Search for the cell housing the specified text and yield its [X, Y] center coordinate. 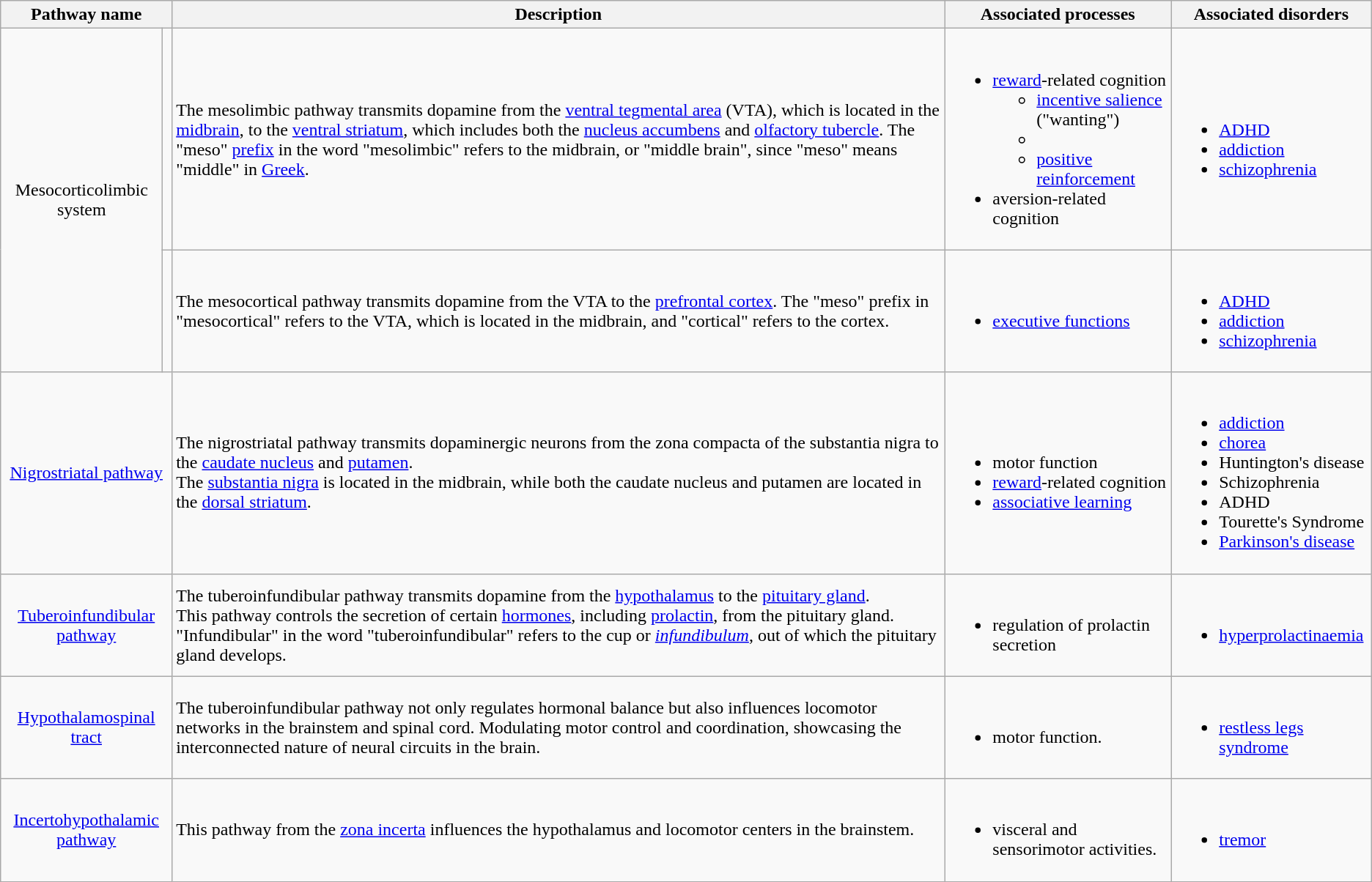
addictionchoreaHuntington's diseaseSchizophreniaADHDTourette's SyndromeParkinson's disease [1272, 473]
reward-related cognitionincentive salience ("wanting")positive reinforcementaversion-related cognition [1058, 139]
Tuberoinfundibular pathway [86, 625]
Pathway name [86, 15]
Incertohypothalamic pathway [86, 830]
Nigrostriatal pathway [86, 473]
regulation of prolactin secretion [1058, 625]
restless legs syndrome [1272, 727]
Associated disorders [1272, 15]
executive functions [1058, 311]
Associated processes [1058, 15]
hyperprolactinaemia [1272, 625]
tremor [1272, 830]
motor functionreward-related cognitionassociative learning [1058, 473]
Hypothalamospinal tract [86, 727]
motor function. [1058, 727]
Description [558, 15]
Mesocorticolimbicsystem [82, 201]
This pathway from the zona incerta influences the hypothalamus and locomotor centers in the brainstem. [558, 830]
visceral and sensorimotor activities. [1058, 830]
